For the text-containing cell, return its midpoint in (x, y) coordinate format. 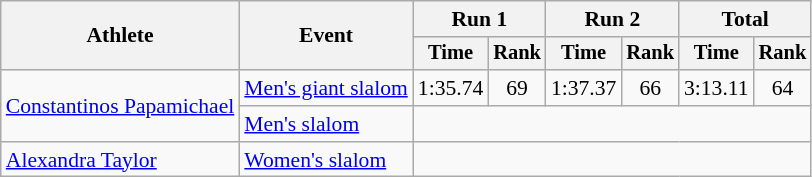
Men's giant slalom (326, 88)
Event (326, 36)
64 (783, 88)
69 (517, 88)
1:37.37 (584, 88)
Run 2 (612, 19)
1:35.74 (450, 88)
Athlete (120, 36)
Constantinos Papamichael (120, 106)
66 (650, 88)
Total (745, 19)
3:13.11 (716, 88)
Men's slalom (326, 124)
Run 1 (480, 19)
